Scan for the cell matching the given text and deliver its [X, Y] coordinate at center. 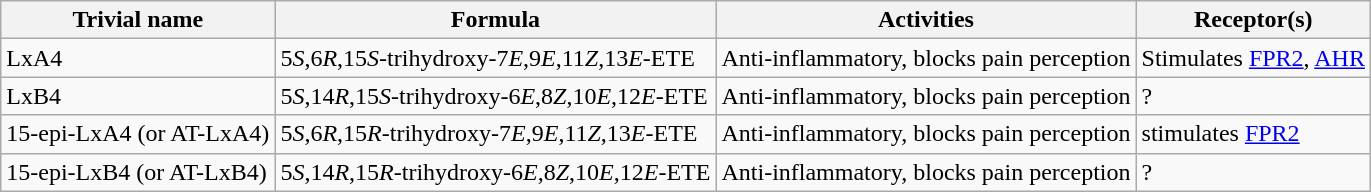
5S,14R,15R-trihydroxy-6E,8Z,10E,12E-ETE [496, 172]
Trivial name [138, 20]
15-epi-LxB4 (or AT-LxB4) [138, 172]
5S,6R,15R-trihydroxy-7E,9E,11Z,13E-ETE [496, 134]
stimulates FPR2 [1253, 134]
LxA4 [138, 58]
Activities [926, 20]
15-epi-LxA4 (or AT-LxA4) [138, 134]
5S,6R,15S-trihydroxy-7E,9E,11Z,13E-ETE [496, 58]
LxB4 [138, 96]
5S,14R,15S-trihydroxy-6E,8Z,10E,12E-ETE [496, 96]
Formula [496, 20]
Receptor(s) [1253, 20]
Stimulates FPR2, AHR [1253, 58]
